Extract the [X, Y] coordinate from the center of the cell holding the provided text.  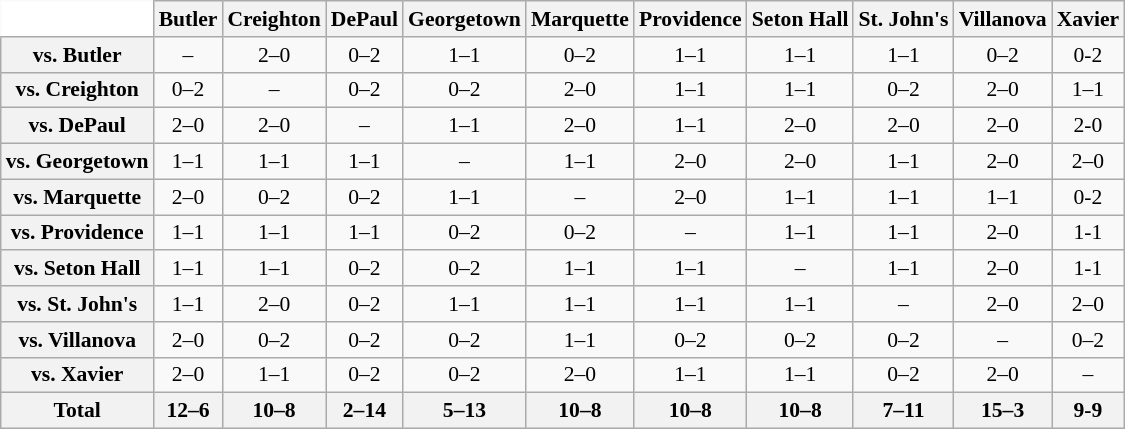
5–13 [464, 411]
Xavier [1088, 19]
Georgetown [464, 19]
Creighton [274, 19]
vs. Villanova [78, 340]
vs. Creighton [78, 90]
Villanova [1003, 19]
DePaul [364, 19]
Butler [188, 19]
vs. St. John's [78, 304]
vs. Xavier [78, 375]
vs. DePaul [78, 126]
15–3 [1003, 411]
2–14 [364, 411]
Seton Hall [800, 19]
vs. Seton Hall [78, 269]
vs. Georgetown [78, 162]
Total [78, 411]
12–6 [188, 411]
2-0 [1088, 126]
vs. Providence [78, 233]
Marquette [580, 19]
Providence [690, 19]
7–11 [903, 411]
vs. Marquette [78, 197]
vs. Butler [78, 55]
St. John's [903, 19]
9-9 [1088, 411]
